For the text-containing cell, return its midpoint in [X, Y] coordinate format. 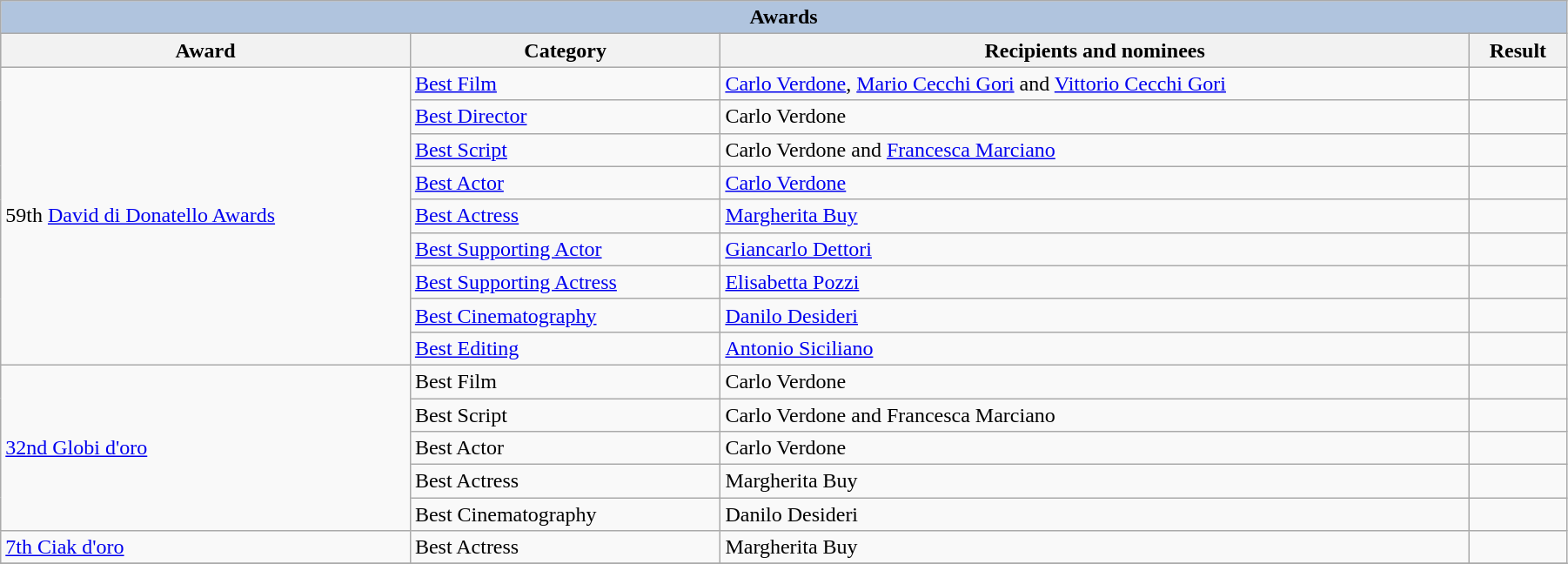
Result [1518, 50]
59th David di Donatello Awards [205, 216]
Best Supporting Actor [566, 249]
Carlo Verdone, Mario Cecchi Gori and Vittorio Cecchi Gori [1095, 84]
Elisabetta Pozzi [1095, 282]
Awards [784, 17]
Best Editing [566, 348]
Award [205, 50]
Category [566, 50]
32nd Globi d'oro [205, 447]
Antonio Siciliano [1095, 348]
7th Ciak d'oro [205, 547]
Giancarlo Dettori [1095, 249]
Recipients and nominees [1095, 50]
Best Supporting Actress [566, 282]
Best Director [566, 117]
